Locate the cell with the specified text and output its [x, y] center coordinate. 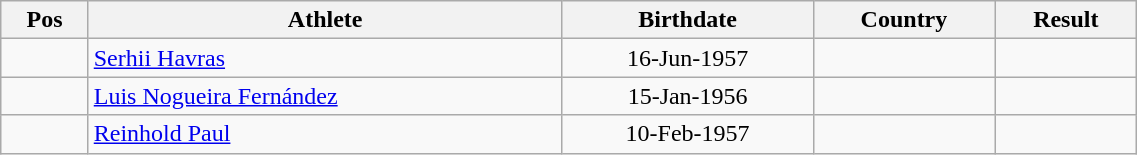
Serhii Havras [325, 58]
Luis Nogueira Fernández [325, 96]
10-Feb-1957 [688, 134]
Reinhold Paul [325, 134]
16-Jun-1957 [688, 58]
15-Jan-1956 [688, 96]
Birthdate [688, 20]
Athlete [325, 20]
Country [904, 20]
Result [1066, 20]
Pos [44, 20]
